For the text-containing cell, return its midpoint in [x, y] coordinate format. 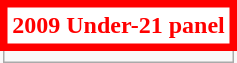
2009 Under-21 panel [119, 26]
